Capture the cell that displays the provided text and extract its (x, y) central coordinate. 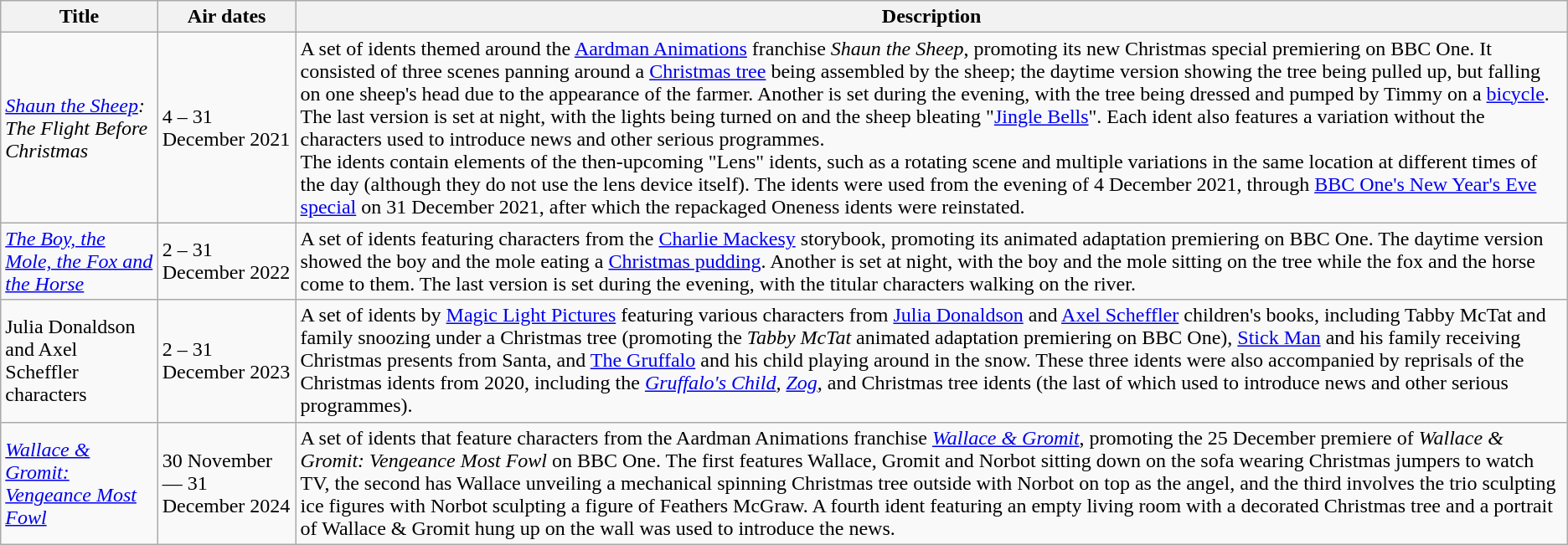
The Boy, the Mole, the Fox and the Horse (79, 261)
Julia Donaldson and Axel Scheffler characters (79, 361)
30 November — 31 December 2024 (226, 483)
Description (931, 17)
Wallace & Gromit: Vengeance Most Fowl (79, 483)
Shaun the Sheep: The Flight Before Christmas (79, 127)
2 – 31 December 2023 (226, 361)
Title (79, 17)
4 – 31 December 2021 (226, 127)
Air dates (226, 17)
2 – 31 December 2022 (226, 261)
